Extract the [X, Y] coordinate from the center of the cell holding the provided text.  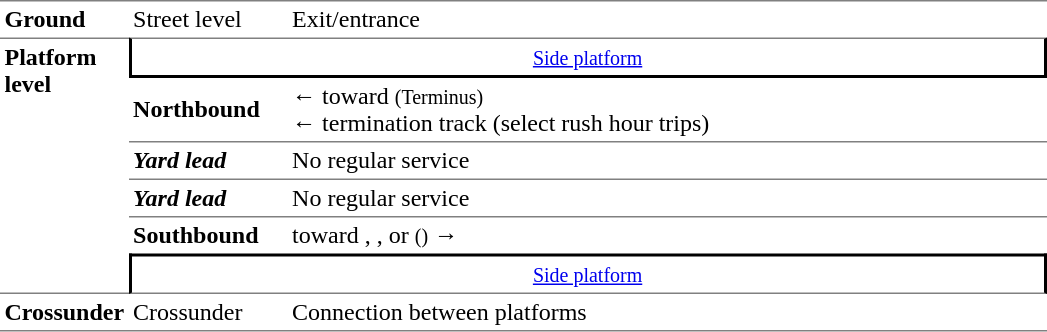
toward , , or () → [668, 236]
Street level [208, 19]
Southbound [208, 236]
Connection between platforms [668, 313]
Platform level [64, 166]
Exit/entrance [668, 19]
← toward (Terminus)← termination track (select rush hour trips) [668, 110]
Northbound [208, 110]
Ground [64, 19]
